Return the (X, Y) coordinate for the center point of the cell that contains the specified text.  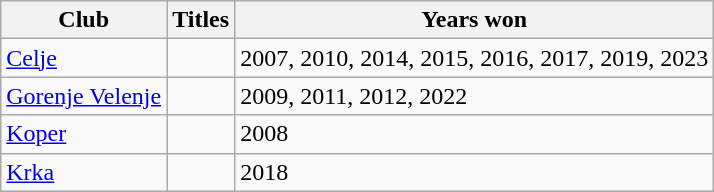
Years won (474, 20)
Koper (84, 134)
2007, 2010, 2014, 2015, 2016, 2017, 2019, 2023 (474, 58)
Krka (84, 172)
Celje (84, 58)
2008 (474, 134)
Gorenje Velenje (84, 96)
Club (84, 20)
2018 (474, 172)
Titles (201, 20)
2009, 2011, 2012, 2022 (474, 96)
